Find where the given text appears and provide that cell's center as [x, y] coordinate. 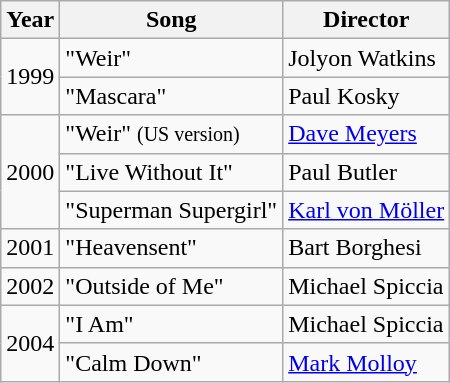
"Superman Supergirl" [172, 210]
"Live Without It" [172, 172]
Paul Butler [366, 172]
Director [366, 20]
Mark Molloy [366, 362]
"Weir" (US version) [172, 134]
1999 [30, 77]
Dave Meyers [366, 134]
2004 [30, 343]
Year [30, 20]
Karl von Möller [366, 210]
Jolyon Watkins [366, 58]
"Weir" [172, 58]
Song [172, 20]
2002 [30, 286]
"I Am" [172, 324]
"Mascara" [172, 96]
"Calm Down" [172, 362]
2001 [30, 248]
Bart Borghesi [366, 248]
Paul Kosky [366, 96]
2000 [30, 172]
"Outside of Me" [172, 286]
"Heavensent" [172, 248]
